Pinpoint the cell where the given text exists, returning its [X, Y] midpoint coordinate. 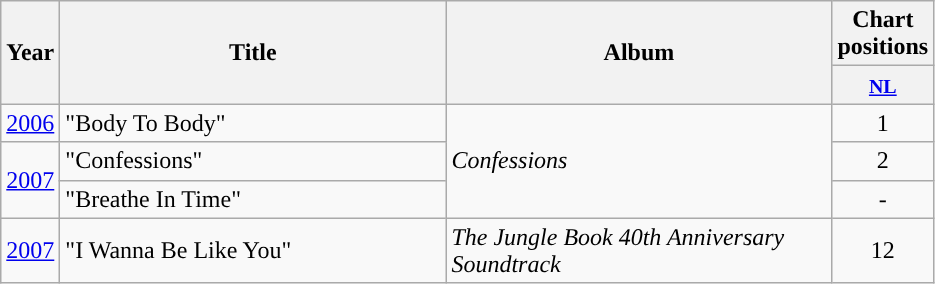
Confessions [639, 161]
- [883, 199]
Title [253, 52]
Chart positions [883, 34]
"I Wanna Be Like You" [253, 250]
"Body To Body" [253, 123]
2 [883, 161]
1 [883, 123]
Album [639, 52]
2006 [30, 123]
NL [883, 85]
"Confessions" [253, 161]
Year [30, 52]
The Jungle Book 40th Anniversary Soundtrack [639, 250]
12 [883, 250]
"Breathe In Time" [253, 199]
